Extract the (x, y) coordinate from the center of the cell holding the provided text.  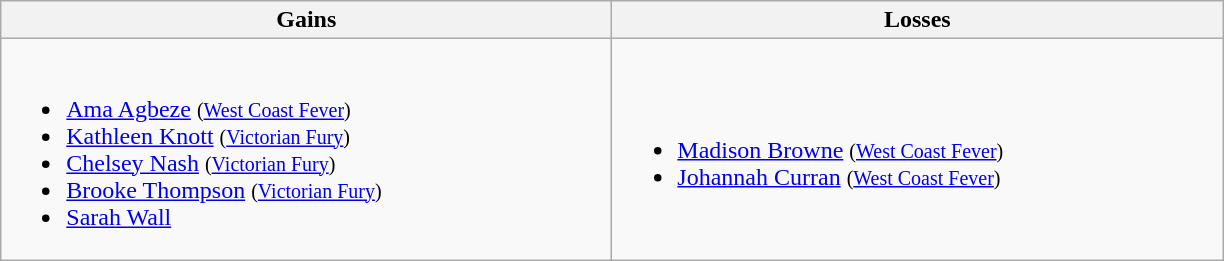
Ama Agbeze (West Coast Fever)Kathleen Knott (Victorian Fury)Chelsey Nash (Victorian Fury)Brooke Thompson (Victorian Fury)Sarah Wall (306, 150)
Gains (306, 20)
Madison Browne (West Coast Fever)Johannah Curran (West Coast Fever) (918, 150)
Losses (918, 20)
